Output the [x, y] coordinate of the center of the cell containing the given text.  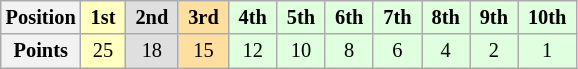
1 [547, 51]
10th [547, 17]
12 [253, 51]
18 [152, 51]
7th [397, 17]
6 [397, 51]
25 [104, 51]
Points [41, 51]
6th [349, 17]
15 [203, 51]
5th [301, 17]
4 [446, 51]
1st [104, 17]
8th [446, 17]
4th [253, 17]
3rd [203, 17]
9th [494, 17]
Position [41, 17]
10 [301, 51]
2nd [152, 17]
8 [349, 51]
2 [494, 51]
